For the text-containing cell, return its midpoint in (X, Y) coordinate format. 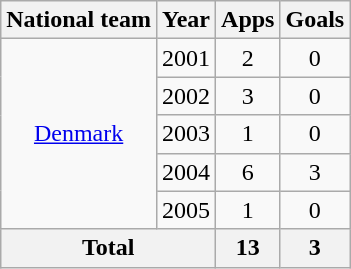
National team (79, 20)
Goals (315, 20)
Denmark (79, 134)
2 (248, 58)
6 (248, 172)
2003 (186, 134)
Year (186, 20)
2004 (186, 172)
2002 (186, 96)
13 (248, 248)
Total (108, 248)
Apps (248, 20)
2005 (186, 210)
2001 (186, 58)
